Search for the cell housing the specified text and yield its (X, Y) center coordinate. 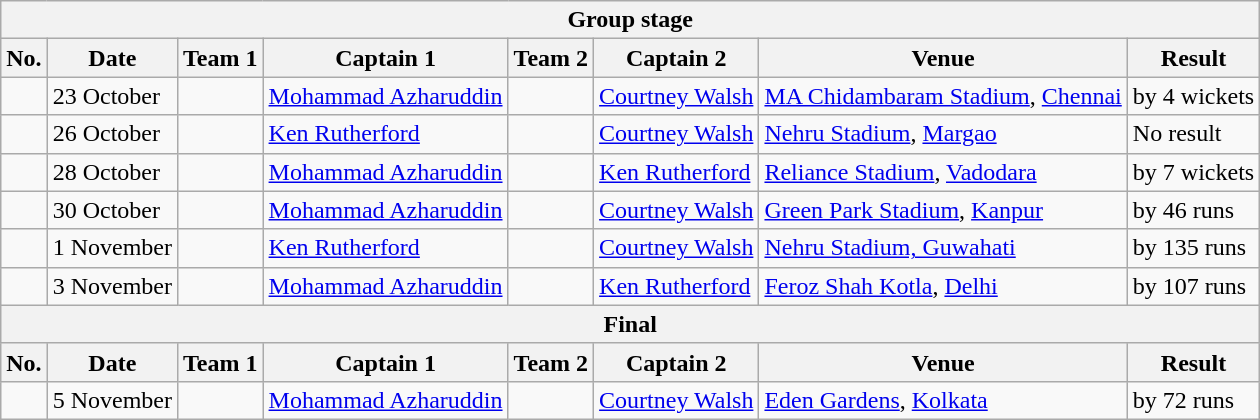
Final (630, 324)
5 November (112, 400)
Green Park Stadium, Kanpur (943, 210)
Eden Gardens, Kolkata (943, 400)
23 October (112, 96)
Feroz Shah Kotla, Delhi (943, 286)
by 72 runs (1193, 400)
26 October (112, 134)
by 107 runs (1193, 286)
MA Chidambaram Stadium, Chennai (943, 96)
1 November (112, 248)
Nehru Stadium, Margao (943, 134)
28 October (112, 172)
Group stage (630, 20)
by 46 runs (1193, 210)
by 4 wickets (1193, 96)
by 7 wickets (1193, 172)
3 November (112, 286)
by 135 runs (1193, 248)
Nehru Stadium, Guwahati (943, 248)
No result (1193, 134)
Reliance Stadium, Vadodara (943, 172)
30 October (112, 210)
